Return [X, Y] of the center of cell containing provided text 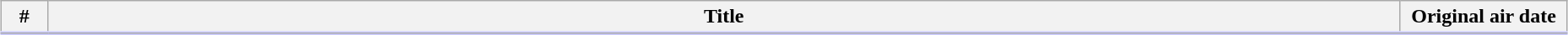
Original air date [1484, 17]
# [24, 17]
Title [724, 17]
